Pinpoint the cell where the given text exists, returning its [X, Y] midpoint coordinate. 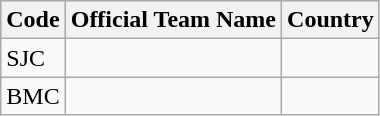
Code [33, 20]
Country [331, 20]
Official Team Name [173, 20]
SJC [33, 58]
BMC [33, 96]
